Locate the cell with the specified text and output its (X, Y) center coordinate. 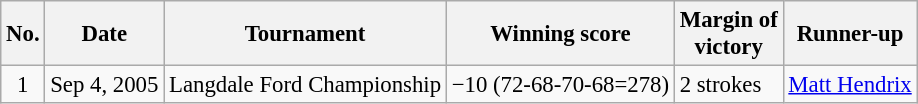
Tournament (306, 34)
Date (104, 34)
Matt Hendrix (850, 85)
No. (23, 34)
Langdale Ford Championship (306, 85)
2 strokes (728, 85)
Runner-up (850, 34)
−10 (72-68-70-68=278) (560, 85)
Sep 4, 2005 (104, 85)
Margin ofvictory (728, 34)
Winning score (560, 34)
1 (23, 85)
